Identify which cell holds the provided text, then report its [x, y] central coordinate. 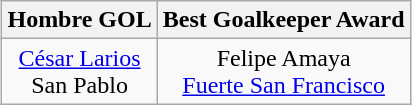
Best Goalkeeper Award [284, 20]
Felipe Amaya Fuerte San Francisco [284, 72]
César Larios San Pablo [80, 72]
Hombre GOL [80, 20]
